From the cell containing the given text, extract its center point as (x, y) coordinate. 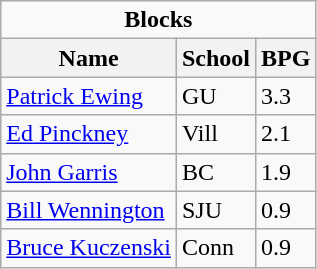
BC (216, 172)
Bruce Kuczenski (89, 248)
Blocks (158, 20)
Vill (216, 134)
2.1 (285, 134)
1.9 (285, 172)
Ed Pinckney (89, 134)
BPG (285, 58)
GU (216, 96)
John Garris (89, 172)
Conn (216, 248)
School (216, 58)
Bill Wennington (89, 210)
3.3 (285, 96)
Patrick Ewing (89, 96)
Name (89, 58)
SJU (216, 210)
